Locate the cell with the specified text and output its (X, Y) center coordinate. 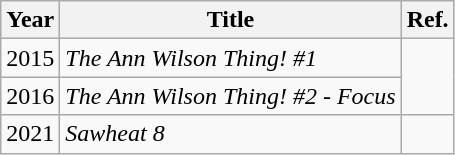
Sawheat 8 (230, 134)
Ref. (428, 20)
2015 (30, 58)
The Ann Wilson Thing! #1 (230, 58)
The Ann Wilson Thing! #2 - Focus (230, 96)
Title (230, 20)
2016 (30, 96)
2021 (30, 134)
Year (30, 20)
